Return the (X, Y) coordinate for the center point of the cell that contains the specified text.  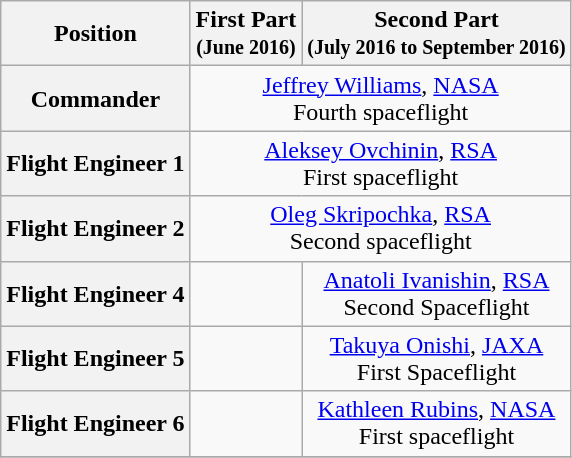
Position (96, 34)
Anatoli Ivanishin, RSASecond Spaceflight (436, 294)
Oleg Skripochka, RSASecond spaceflight (380, 228)
Jeffrey Williams, NASAFourth spaceflight (380, 98)
Flight Engineer 4 (96, 294)
Kathleen Rubins, NASAFirst spaceflight (436, 424)
Commander (96, 98)
Takuya Onishi, JAXAFirst Spaceflight (436, 358)
Aleksey Ovchinin, RSAFirst spaceflight (380, 164)
Flight Engineer 2 (96, 228)
Second Part(July 2016 to September 2016) (436, 34)
Flight Engineer 5 (96, 358)
Flight Engineer 6 (96, 424)
Flight Engineer 1 (96, 164)
First Part(June 2016) (246, 34)
